Return (x, y) of the center of cell containing provided text 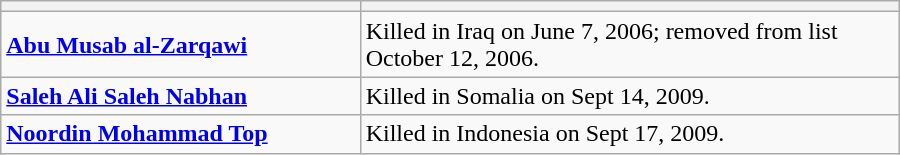
Killed in Somalia on Sept 14, 2009. (630, 96)
Killed in Indonesia on Sept 17, 2009. (630, 134)
Killed in Iraq on June 7, 2006; removed from list October 12, 2006. (630, 44)
Saleh Ali Saleh Nabhan (180, 96)
Noordin Mohammad Top (180, 134)
Abu Musab al-Zarqawi (180, 44)
